Return (x, y) of the center of cell containing provided text 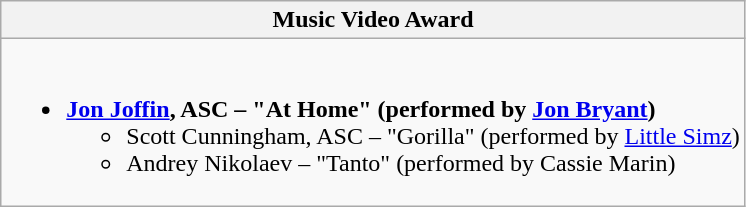
Music Video Award (374, 20)
